Extract the (X, Y) coordinate from the center of the cell holding the provided text.  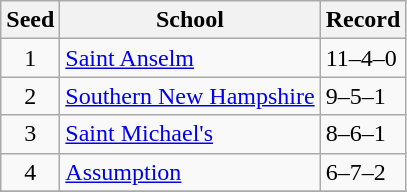
4 (30, 172)
Record (363, 20)
Saint Anselm (190, 58)
Saint Michael's (190, 134)
11–4–0 (363, 58)
Assumption (190, 172)
2 (30, 96)
Seed (30, 20)
6–7–2 (363, 172)
9–5–1 (363, 96)
3 (30, 134)
8–6–1 (363, 134)
Southern New Hampshire (190, 96)
1 (30, 58)
School (190, 20)
